Locate the cell with the specified text and output its (X, Y) center coordinate. 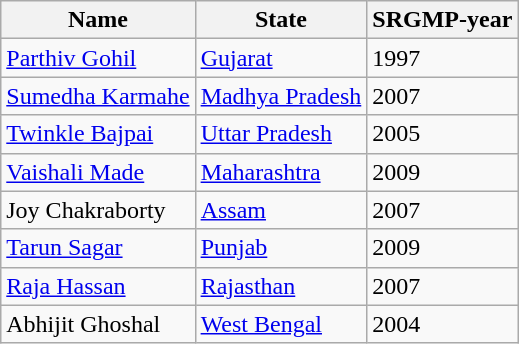
Sumedha Karmahe (98, 96)
1997 (442, 58)
Abhijit Ghoshal (98, 324)
Assam (281, 210)
Tarun Sagar (98, 248)
Name (98, 20)
Maharashtra (281, 172)
2005 (442, 134)
Uttar Pradesh (281, 134)
2004 (442, 324)
Joy Chakraborty (98, 210)
Punjab (281, 248)
Vaishali Made (98, 172)
Rajasthan (281, 286)
Parthiv Gohil (98, 58)
Twinkle Bajpai (98, 134)
State (281, 20)
Madhya Pradesh (281, 96)
Gujarat (281, 58)
Raja Hassan (98, 286)
West Bengal (281, 324)
SRGMP-year (442, 20)
